Output the (X, Y) coordinate of the center of the cell containing the given text.  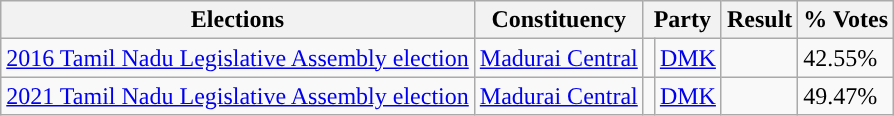
49.47% (846, 96)
Party (682, 20)
Elections (238, 20)
Constituency (558, 20)
% Votes (846, 20)
42.55% (846, 58)
2016 Tamil Nadu Legislative Assembly election (238, 58)
Result (759, 20)
2021 Tamil Nadu Legislative Assembly election (238, 96)
